For the text-containing cell, return its midpoint in [x, y] coordinate format. 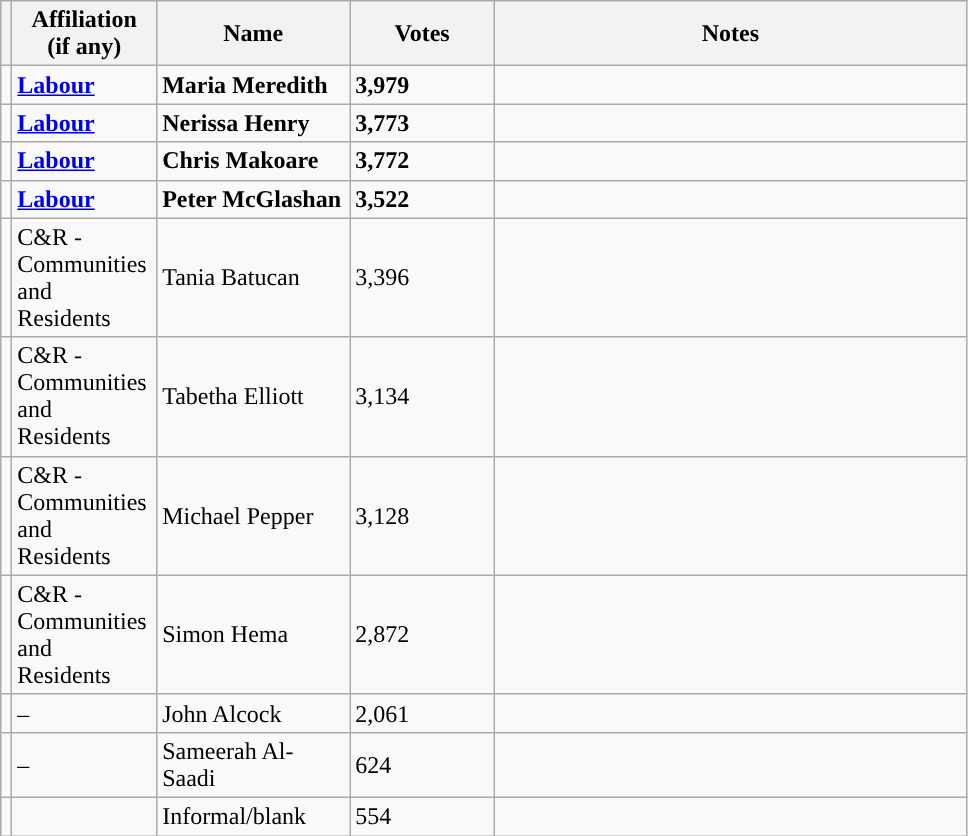
John Alcock [254, 713]
Notes [730, 34]
2,061 [422, 713]
624 [422, 764]
Informal/blank [254, 816]
2,872 [422, 634]
Name [254, 34]
3,134 [422, 396]
3,396 [422, 278]
3,772 [422, 161]
3,773 [422, 123]
Sameerah Al-Saadi [254, 764]
3,979 [422, 85]
Michael Pepper [254, 516]
554 [422, 816]
Tania Batucan [254, 278]
3,522 [422, 199]
Chris Makoare [254, 161]
Affiliation (if any) [84, 34]
Nerissa Henry [254, 123]
Simon Hema [254, 634]
Votes [422, 34]
Tabetha Elliott [254, 396]
3,128 [422, 516]
Peter McGlashan [254, 199]
Maria Meredith [254, 85]
